Locate the cell with the specified text and output its [x, y] center coordinate. 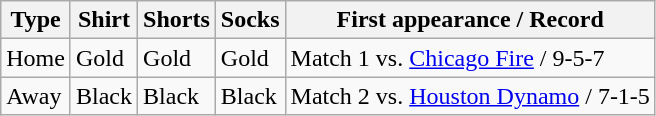
First appearance / Record [470, 20]
Socks [250, 20]
Type [36, 20]
Match 1 vs. Chicago Fire / 9-5-7 [470, 58]
Away [36, 96]
Match 2 vs. Houston Dynamo / 7-1-5 [470, 96]
Shorts [177, 20]
Home [36, 58]
Shirt [104, 20]
